Identify which cell holds the provided text, then report its [X, Y] central coordinate. 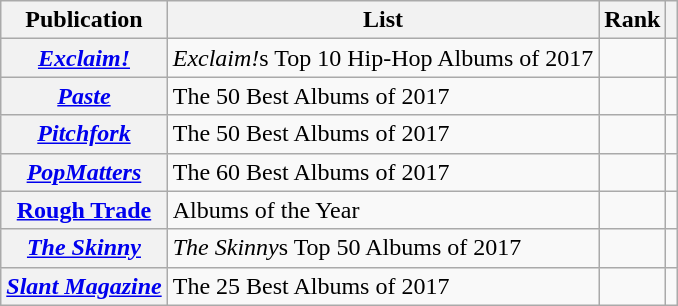
Pitchfork [84, 134]
The Skinny [84, 248]
The 60 Best Albums of 2017 [383, 172]
The 25 Best Albums of 2017 [383, 286]
PopMatters [84, 172]
Publication [84, 20]
Exclaim! [84, 58]
Rank [632, 20]
The Skinnys Top 50 Albums of 2017 [383, 248]
Slant Magazine [84, 286]
Exclaim!s Top 10 Hip-Hop Albums of 2017 [383, 58]
Albums of the Year [383, 210]
Paste [84, 96]
List [383, 20]
Rough Trade [84, 210]
